From the cell containing the given text, extract its center point as [x, y] coordinate. 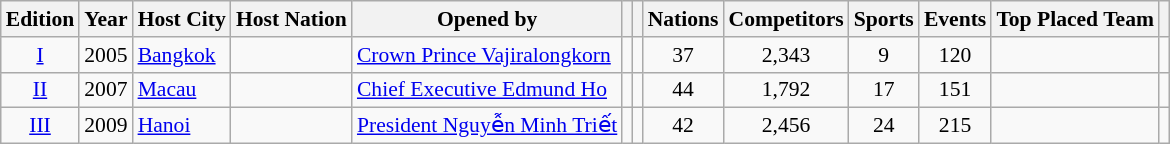
2,343 [786, 55]
President Nguyễn Minh Triết [487, 126]
Nations [684, 19]
Competitors [786, 19]
Crown Prince Vajiralongkorn [487, 55]
Top Placed Team [1075, 19]
2009 [106, 126]
37 [684, 55]
215 [955, 126]
Macau [182, 90]
24 [884, 126]
Host Nation [292, 19]
Bangkok [182, 55]
44 [684, 90]
Chief Executive Edmund Ho [487, 90]
Sports [884, 19]
Year [106, 19]
42 [684, 126]
Hanoi [182, 126]
II [40, 90]
Opened by [487, 19]
Host City [182, 19]
120 [955, 55]
9 [884, 55]
2,456 [786, 126]
1,792 [786, 90]
2005 [106, 55]
Edition [40, 19]
III [40, 126]
17 [884, 90]
I [40, 55]
2007 [106, 90]
Events [955, 19]
151 [955, 90]
